Return the [X, Y] coordinate for the center point of the cell that contains the specified text.  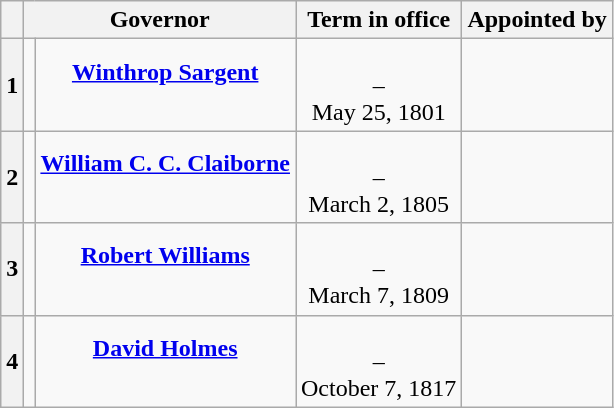
Governor [160, 20]
–March 7, 1809 [379, 269]
–May 25, 1801 [379, 85]
William C. C. Claiborne [166, 177]
4 [12, 361]
–March 2, 1805 [379, 177]
2 [12, 177]
David Holmes [166, 361]
–October 7, 1817 [379, 361]
3 [12, 269]
Winthrop Sargent [166, 85]
Robert Williams [166, 269]
Appointed by [537, 20]
1 [12, 85]
Term in office [379, 20]
